Pinpoint the cell where the given text exists, returning its [x, y] midpoint coordinate. 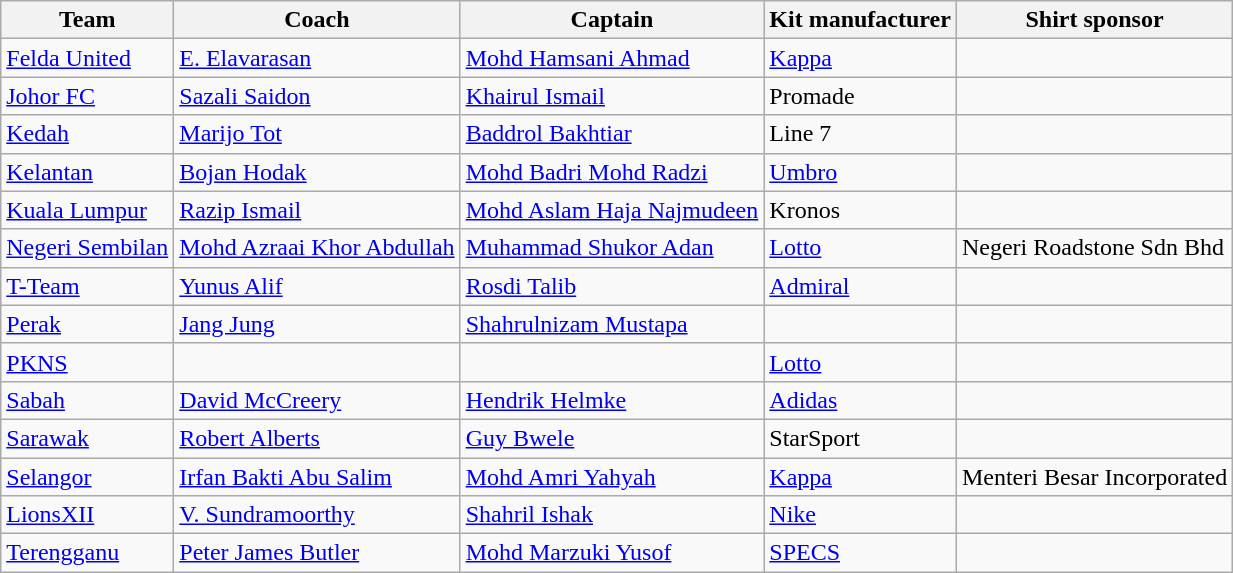
Captain [612, 20]
Kit manufacturer [860, 20]
Mohd Amri Yahyah [612, 477]
Nike [860, 515]
Admiral [860, 286]
Shahril Ishak [612, 515]
V. Sundramoorthy [317, 515]
Negeri Roadstone Sdn Bhd [1094, 248]
LionsXII [88, 515]
Mohd Aslam Haja Najmudeen [612, 210]
Kelantan [88, 172]
Coach [317, 20]
T-Team [88, 286]
Felda United [88, 58]
Promade [860, 96]
Johor FC [88, 96]
Adidas [860, 400]
Kedah [88, 134]
Negeri Sembilan [88, 248]
Jang Jung [317, 324]
Rosdi Talib [612, 286]
Bojan Hodak [317, 172]
SPECS [860, 553]
PKNS [88, 362]
E. Elavarasan [317, 58]
Sazali Saidon [317, 96]
Mohd Marzuki Yusof [612, 553]
Muhammad Shukor Adan [612, 248]
Perak [88, 324]
Irfan Bakti Abu Salim [317, 477]
StarSport [860, 438]
Robert Alberts [317, 438]
Mohd Hamsani Ahmad [612, 58]
Sabah [88, 400]
Razip Ismail [317, 210]
Selangor [88, 477]
Baddrol Bakhtiar [612, 134]
Hendrik Helmke [612, 400]
Mohd Azraai Khor Abdullah [317, 248]
Shirt sponsor [1094, 20]
Umbro [860, 172]
Line 7 [860, 134]
Khairul Ismail [612, 96]
Sarawak [88, 438]
Mohd Badri Mohd Radzi [612, 172]
Yunus Alif [317, 286]
Peter James Butler [317, 553]
Marijo Tot [317, 134]
David McCreery [317, 400]
Menteri Besar Incorporated [1094, 477]
Kuala Lumpur [88, 210]
Guy Bwele [612, 438]
Terengganu [88, 553]
Shahrulnizam Mustapa [612, 324]
Team [88, 20]
Kronos [860, 210]
